Pinpoint the cell where the given text exists, returning its (x, y) midpoint coordinate. 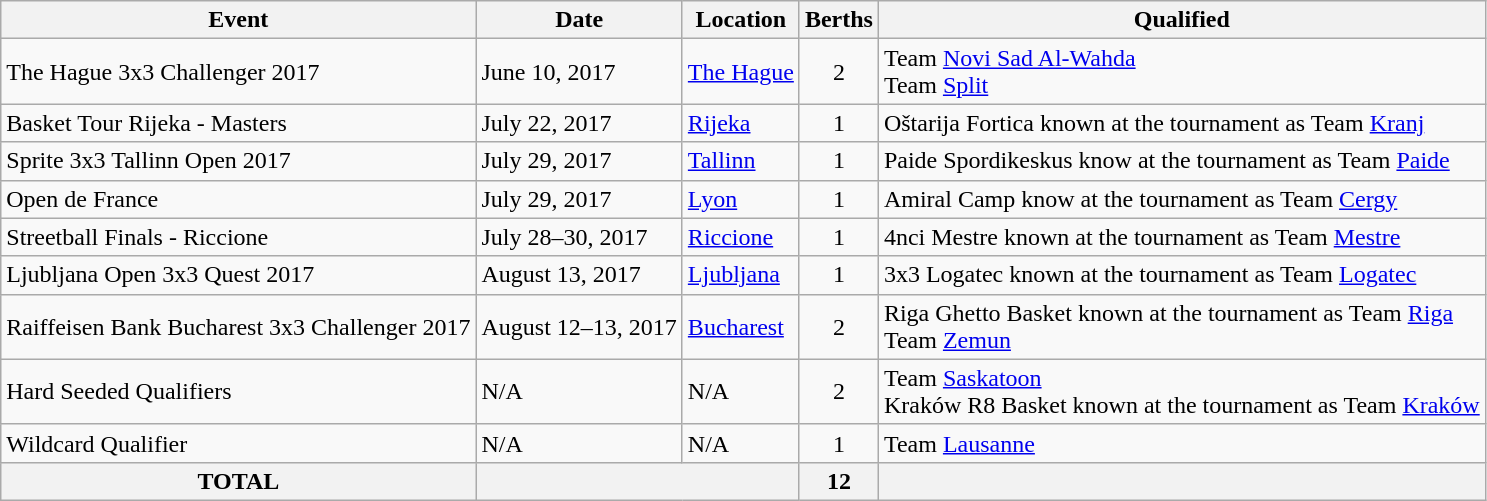
Date (579, 20)
Lyon (740, 199)
TOTAL (238, 481)
Bucharest (740, 326)
Rijeka (740, 123)
June 10, 2017 (579, 72)
Team Saskatoon Kraków R8 Basket known at the tournament as Team Kraków (1182, 392)
Sprite 3x3 Tallinn Open 2017 (238, 161)
Ljubljana Open 3x3 Quest 2017 (238, 275)
4nci Mestre known at the tournament as Team Mestre (1182, 237)
August 12–13, 2017 (579, 326)
Event (238, 20)
Raiffeisen Bank Bucharest 3x3 Challenger 2017 (238, 326)
Team Novi Sad Al-Wahda Team Split (1182, 72)
July 28–30, 2017 (579, 237)
Team Lausanne (1182, 443)
Ljubljana (740, 275)
The Hague (740, 72)
Location (740, 20)
Berths (838, 20)
Riccione (740, 237)
Amiral Camp know at the tournament as Team Cergy (1182, 199)
12 (838, 481)
Paide Spordikeskus know at the tournament as Team Paide (1182, 161)
The Hague 3x3 Challenger 2017 (238, 72)
Wildcard Qualifier (238, 443)
Riga Ghetto Basket known at the tournament as Team Riga Team Zemun (1182, 326)
3x3 Logatec known at the tournament as Team Logatec (1182, 275)
Basket Tour Rijeka - Masters (238, 123)
Oštarija Fortica known at the tournament as Team Kranj (1182, 123)
Streetball Finals - Riccione (238, 237)
Hard Seeded Qualifiers (238, 392)
Tallinn (740, 161)
Open de France (238, 199)
Qualified (1182, 20)
July 22, 2017 (579, 123)
August 13, 2017 (579, 275)
